Return (x, y) of the center of cell containing provided text 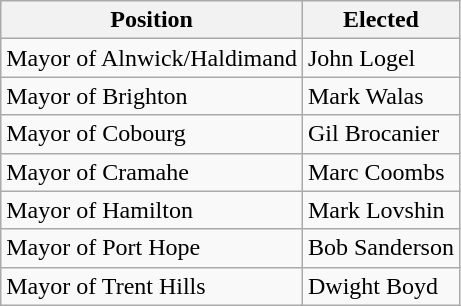
Mayor of Alnwick/Haldimand (152, 58)
Mark Lovshin (380, 210)
Dwight Boyd (380, 286)
Mayor of Cobourg (152, 134)
Mayor of Port Hope (152, 248)
Mayor of Cramahe (152, 172)
Gil Brocanier (380, 134)
Elected (380, 20)
Bob Sanderson (380, 248)
Marc Coombs (380, 172)
John Logel (380, 58)
Mayor of Trent Hills (152, 286)
Position (152, 20)
Mayor of Hamilton (152, 210)
Mayor of Brighton (152, 96)
Mark Walas (380, 96)
